For the text-containing cell, return its midpoint in (x, y) coordinate format. 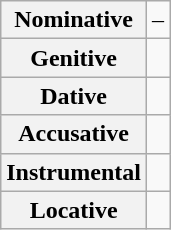
Nominative (74, 20)
Accusative (74, 134)
Genitive (74, 58)
– (158, 20)
Instrumental (74, 172)
Dative (74, 96)
Locative (74, 210)
